Extract the [x, y] coordinate from the center of the cell holding the provided text.  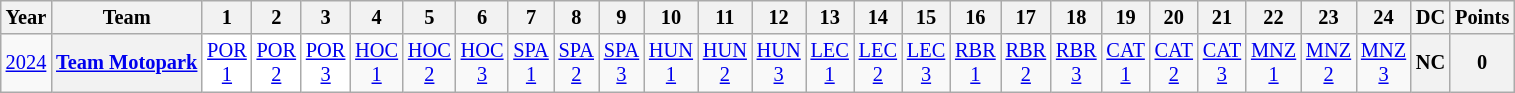
9 [622, 17]
MNZ3 [1384, 63]
RBR2 [1026, 63]
0 [1482, 63]
16 [975, 17]
15 [926, 17]
CAT2 [1174, 63]
Team Motopark [126, 63]
SPA2 [576, 63]
6 [482, 17]
RBR3 [1076, 63]
POR2 [276, 63]
POR1 [226, 63]
22 [1274, 17]
17 [1026, 17]
NC [1430, 63]
RBR1 [975, 63]
21 [1222, 17]
14 [878, 17]
10 [671, 17]
5 [430, 17]
4 [376, 17]
23 [1328, 17]
POR3 [326, 63]
MNZ2 [1328, 63]
Team [126, 17]
SPA3 [622, 63]
Year [26, 17]
2024 [26, 63]
HOC3 [482, 63]
19 [1125, 17]
HOC1 [376, 63]
Points [1482, 17]
LEC3 [926, 63]
SPA1 [530, 63]
LEC2 [878, 63]
7 [530, 17]
18 [1076, 17]
13 [830, 17]
2 [276, 17]
1 [226, 17]
3 [326, 17]
12 [779, 17]
HOC2 [430, 63]
CAT3 [1222, 63]
24 [1384, 17]
HUN3 [779, 63]
HUN2 [725, 63]
20 [1174, 17]
11 [725, 17]
HUN1 [671, 63]
MNZ1 [1274, 63]
DC [1430, 17]
CAT1 [1125, 63]
8 [576, 17]
LEC1 [830, 63]
